Identify which cell holds the provided text, then report its [x, y] central coordinate. 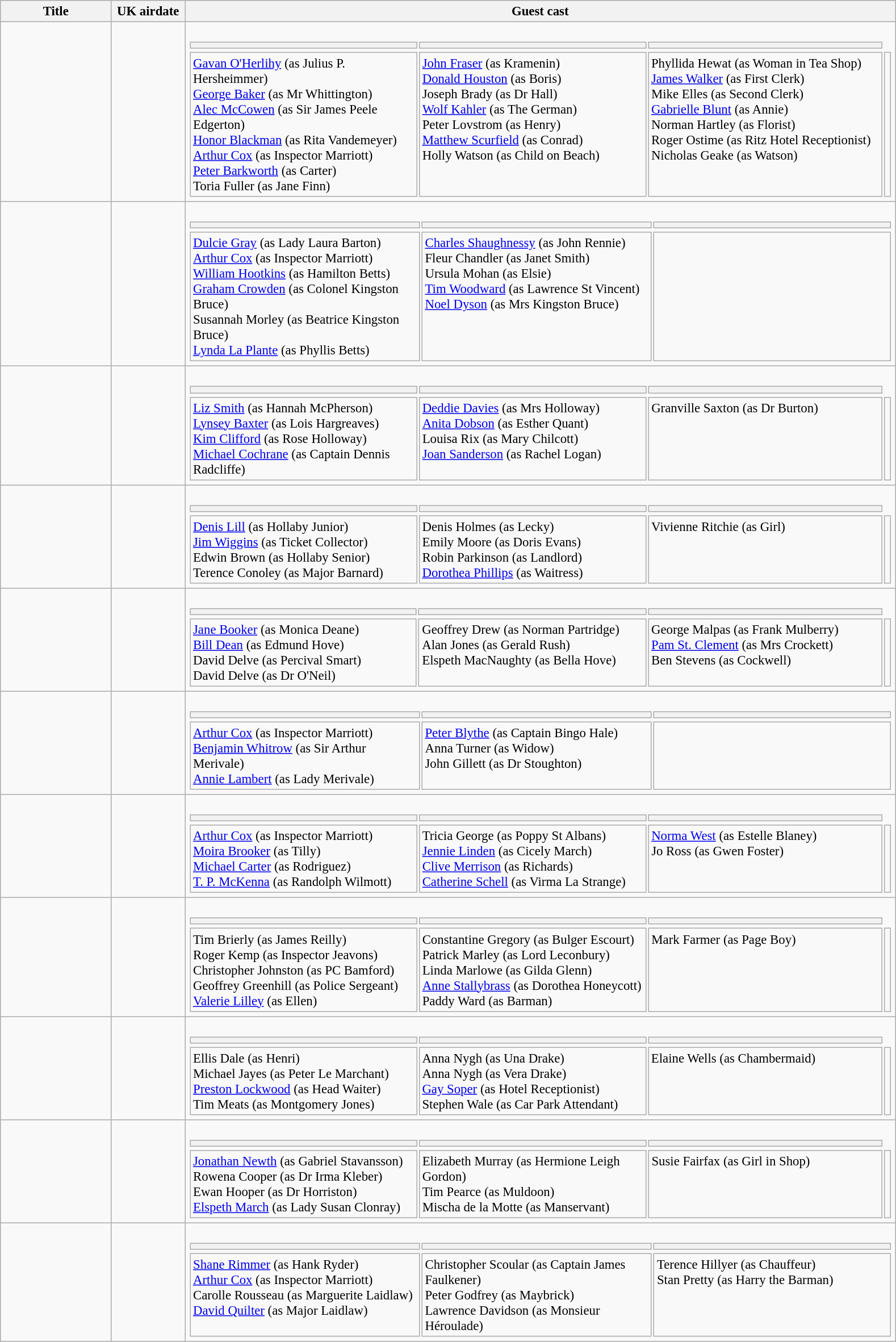
Jonathan Newth (as Gabriel Stavansson) Rowena Cooper (as Dr Irma Kleber) Ewan Hooper (as Dr Horriston) Elspeth March (as Lady Susan Clonray) [303, 1184]
UK airdate [148, 11]
Anna Nygh (as Una Drake) Anna Nygh (as Vera Drake) Gay Soper (as Hotel Receptionist) Stephen Wale (as Car Park Attendant) [532, 1081]
Tricia George (as Poppy St Albans) Jennie Linden (as Cicely March) Clive Merrison (as Richards) Catherine Schell (as Virma La Strange) [533, 859]
Deddie Davies (as Mrs Holloway) Anita Dobson (as Esther Quant) Louisa Rix (as Mary Chilcott) Joan Sanderson (as Rachel Logan) [533, 438]
Ellis Dale (as Henri) Michael Jayes (as Peter Le Marchant) Preston Lockwood (as Head Waiter) Tim Meats (as Montgomery Jones) [303, 1081]
Mark Farmer (as Page Boy) [765, 970]
Jane Booker (as Monica Deane) Bill Dean (as Edmund Hove) David Delve (as Percival Smart) David Delve (as Dr O'Neil) [303, 653]
Denis Holmes (as Lecky) Emily Moore (as Doris Evans) Robin Parkinson (as Landlord) Dorothea Phillips (as Waitress) [533, 549]
Susie Fairfax (as Girl in Shop) [765, 1184]
Christopher Scoular (as Captain James Faulkener) Peter Godfrey (as Maybrick) Lawrence Davidson (as Monsieur Héroulade) [536, 1295]
Denis Lill (as Hollaby Junior) Jim Wiggins (as Ticket Collector) Edwin Brown (as Hollaby Senior) Terence Conoley (as Major Barnard) [303, 549]
Arthur Cox (as Inspector Marriott) Benjamin Whitrow (as Sir Arthur Merivale) Annie Lambert (as Lady Merivale) [304, 756]
Arthur Cox (as Inspector Marriott) Moira Brooker (as Tilly) Michael Carter (as Rodriguez) T. P. McKenna (as Randolph Wilmott) [303, 859]
Elizabeth Murray (as Hermione Leigh Gordon) Tim Pearce (as Muldoon) Mischa de la Motte (as Manservant) [533, 1184]
Guest cast [541, 11]
Shane Rimmer (as Hank Ryder) Arthur Cox (as Inspector Marriott) Carolle Rousseau (as Marguerite Laidlaw) David Quilter (as Major Laidlaw) [304, 1295]
Norma West (as Estelle Blaney) Jo Ross (as Gwen Foster) [765, 859]
Title [56, 11]
George Malpas (as Frank Mulberry) Pam St. Clement (as Mrs Crockett) Ben Stevens (as Cockwell) [765, 653]
Granville Saxton (as Dr Burton) [765, 438]
Liz Smith (as Hannah McPherson) Lynsey Baxter (as Lois Hargreaves) Kim Clifford (as Rose Holloway) Michael Cochrane (as Captain Dennis Radcliffe) [303, 438]
Peter Blythe (as Captain Bingo Hale) Anna Turner (as Widow) John Gillett (as Dr Stoughton) [536, 756]
Geoffrey Drew (as Norman Partridge) Alan Jones (as Gerald Rush) Elspeth MacNaughty (as Bella Hove) [533, 653]
Vivienne Ritchie (as Girl) [765, 549]
Terence Hillyer (as Chauffeur) Stan Pretty (as Harry the Barman) [772, 1295]
Elaine Wells (as Chambermaid) [765, 1081]
